Find where the given text appears and provide that cell's center as [X, Y] coordinate. 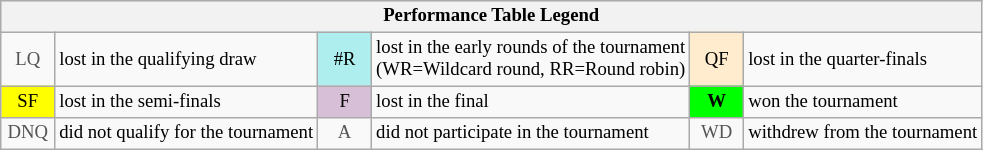
Performance Table Legend [492, 16]
did not participate in the tournament [531, 134]
A [345, 134]
lost in the final [531, 102]
DNQ [28, 134]
#R [345, 60]
F [345, 102]
lost in the early rounds of the tournament(WR=Wildcard round, RR=Round robin) [531, 60]
SF [28, 102]
W [717, 102]
withdrew from the tournament [863, 134]
lost in the semi-finals [186, 102]
QF [717, 60]
did not qualify for the tournament [186, 134]
lost in the quarter-finals [863, 60]
lost in the qualifying draw [186, 60]
WD [717, 134]
won the tournament [863, 102]
LQ [28, 60]
